Provide the (X, Y) coordinate of the cell's center where the given text is located.  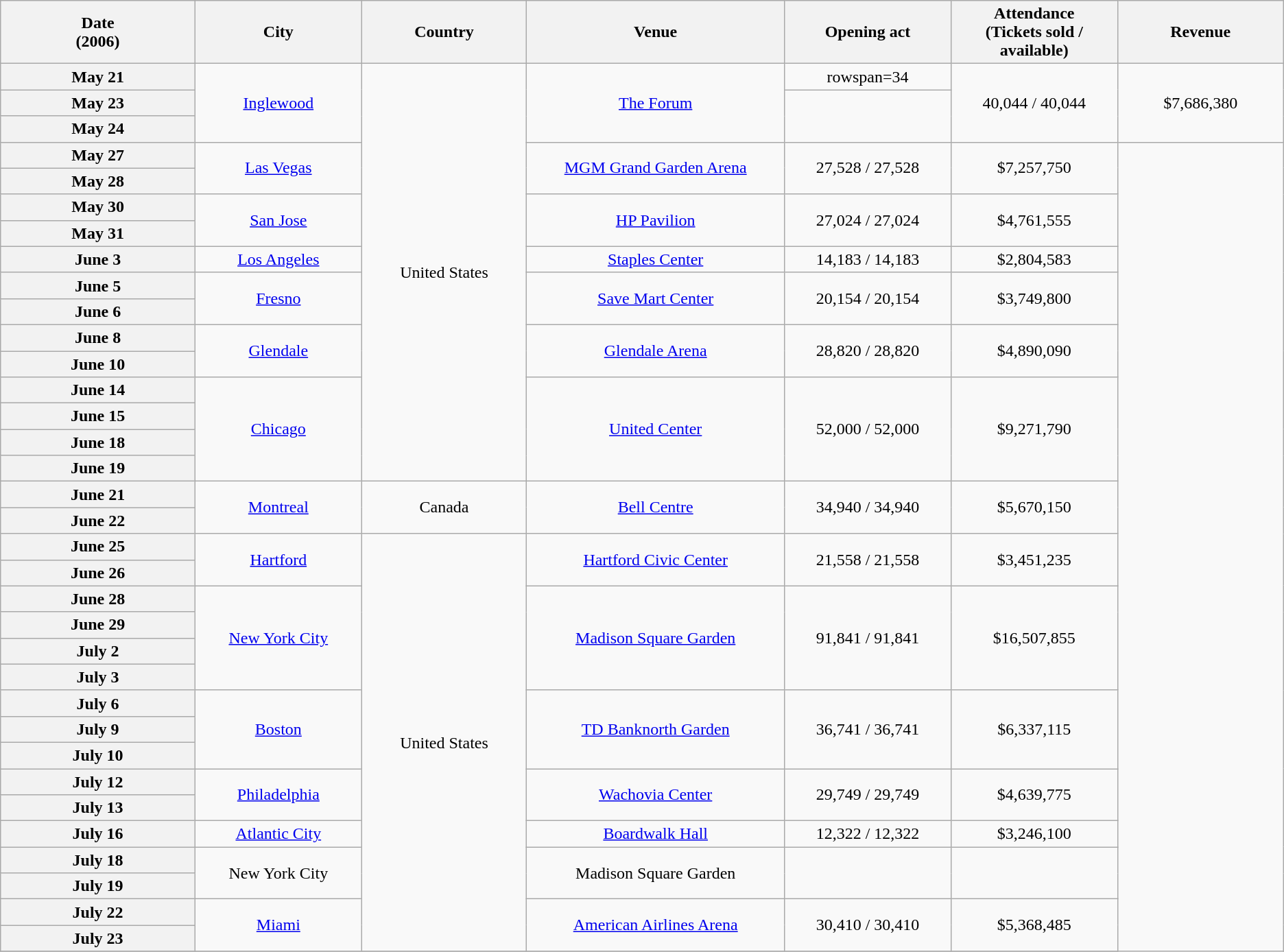
June 6 (98, 311)
July 12 (98, 781)
Hartford Civic Center (656, 560)
52,000 / 52,000 (868, 429)
June 14 (98, 390)
Save Mart Center (656, 298)
Canada (444, 508)
Revenue (1200, 32)
May 30 (98, 207)
July 6 (98, 703)
July 10 (98, 755)
$5,670,150 (1034, 508)
July 19 (98, 886)
June 18 (98, 442)
May 23 (98, 103)
June 10 (98, 364)
27,528 / 27,528 (868, 168)
$7,257,750 (1034, 168)
HP Pavilion (656, 220)
Las Vegas (278, 168)
12,322 / 12,322 (868, 834)
28,820 / 28,820 (868, 350)
Wachovia Center (656, 794)
July 16 (98, 834)
July 23 (98, 938)
Bell Centre (656, 508)
Hartford (278, 560)
Inglewood (278, 103)
May 28 (98, 181)
29,749 / 29,749 (868, 794)
$3,749,800 (1034, 298)
91,841 / 91,841 (868, 638)
June 26 (98, 573)
Attendance (Tickets sold / available) (1034, 32)
Fresno (278, 298)
Staples Center (656, 259)
May 27 (98, 155)
July 18 (98, 860)
40,044 / 40,044 (1034, 103)
May 31 (98, 233)
21,558 / 21,558 (868, 560)
34,940 / 34,940 (868, 508)
$4,890,090 (1034, 350)
Boston (278, 729)
Philadelphia (278, 794)
July 2 (98, 651)
36,741 / 36,741 (868, 729)
June 8 (98, 337)
July 13 (98, 808)
The Forum (656, 103)
$3,451,235 (1034, 560)
City (278, 32)
June 29 (98, 625)
June 28 (98, 599)
Chicago (278, 429)
Glendale (278, 350)
Country (444, 32)
June 15 (98, 416)
Venue (656, 32)
MGM Grand Garden Arena (656, 168)
July 9 (98, 729)
27,024 / 27,024 (868, 220)
Miami (278, 925)
Boardwalk Hall (656, 834)
$3,246,100 (1034, 834)
May 21 (98, 77)
rowspan=34 (868, 77)
Atlantic City (278, 834)
Glendale Arena (656, 350)
$4,639,775 (1034, 794)
American Airlines Arena (656, 925)
TD Banknorth Garden (656, 729)
San Jose (278, 220)
20,154 / 20,154 (868, 298)
$4,761,555 (1034, 220)
June 5 (98, 285)
Los Angeles (278, 259)
July 3 (98, 677)
$9,271,790 (1034, 429)
June 3 (98, 259)
May 24 (98, 129)
$6,337,115 (1034, 729)
$16,507,855 (1034, 638)
$2,804,583 (1034, 259)
14,183 / 14,183 (868, 259)
Opening act (868, 32)
United Center (656, 429)
June 19 (98, 468)
June 25 (98, 547)
30,410 / 30,410 (868, 925)
June 22 (98, 521)
Montreal (278, 508)
$5,368,485 (1034, 925)
$7,686,380 (1200, 103)
Date(2006) (98, 32)
July 22 (98, 912)
June 21 (98, 495)
